From the cell containing the given text, extract its center point as (X, Y) coordinate. 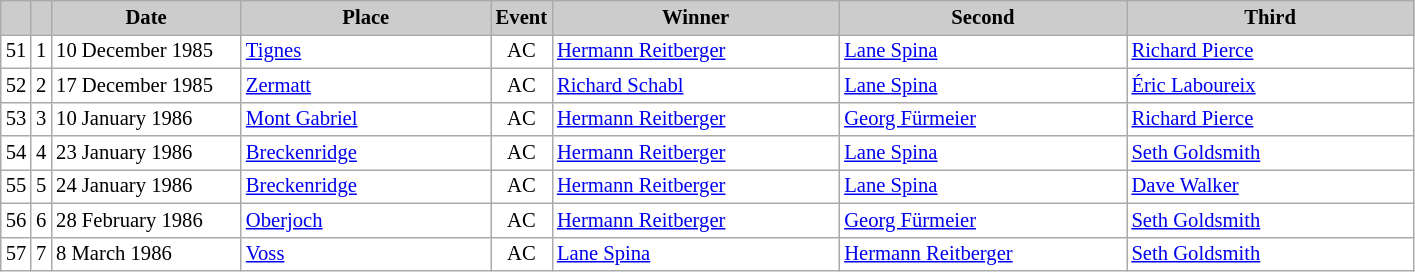
Winner (696, 17)
6 (41, 220)
10 December 1985 (146, 51)
51 (16, 51)
24 January 1986 (146, 186)
Tignes (366, 51)
Third (1270, 17)
Mont Gabriel (366, 119)
5 (41, 186)
7 (41, 254)
57 (16, 254)
54 (16, 153)
23 January 1986 (146, 153)
28 February 1986 (146, 220)
56 (16, 220)
Oberjoch (366, 220)
Date (146, 17)
3 (41, 119)
Place (366, 17)
10 January 1986 (146, 119)
2 (41, 85)
Éric Laboureix (1270, 85)
4 (41, 153)
Zermatt (366, 85)
Dave Walker (1270, 186)
Event (522, 17)
8 March 1986 (146, 254)
52 (16, 85)
Richard Schabl (696, 85)
Second (982, 17)
55 (16, 186)
Voss (366, 254)
1 (41, 51)
53 (16, 119)
17 December 1985 (146, 85)
